Output the (x, y) coordinate of the center of the cell containing the given text.  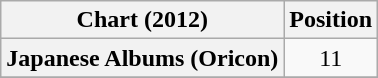
Chart (2012) (142, 20)
11 (331, 58)
Japanese Albums (Oricon) (142, 58)
Position (331, 20)
